Extract the [X, Y] coordinate from the center of the cell holding the provided text.  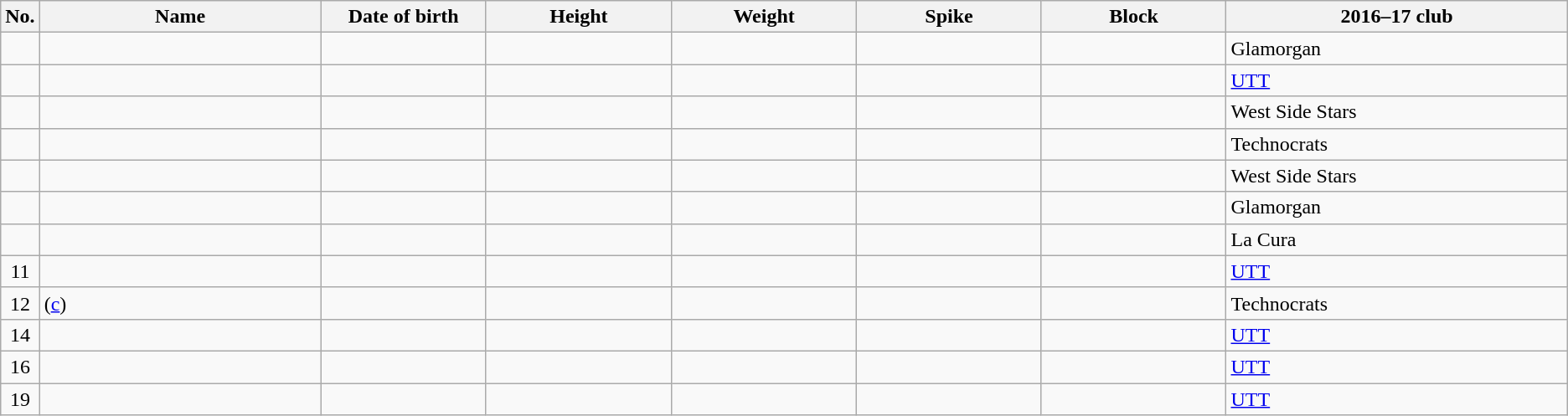
16 [20, 367]
12 [20, 303]
Height [578, 17]
No. [20, 17]
Spike [950, 17]
19 [20, 399]
11 [20, 271]
Weight [764, 17]
Date of birth [404, 17]
2016–17 club [1397, 17]
Name [180, 17]
La Cura [1397, 239]
14 [20, 335]
Block [1134, 17]
(c) [180, 303]
